Capture the cell that displays the provided text and extract its [x, y] central coordinate. 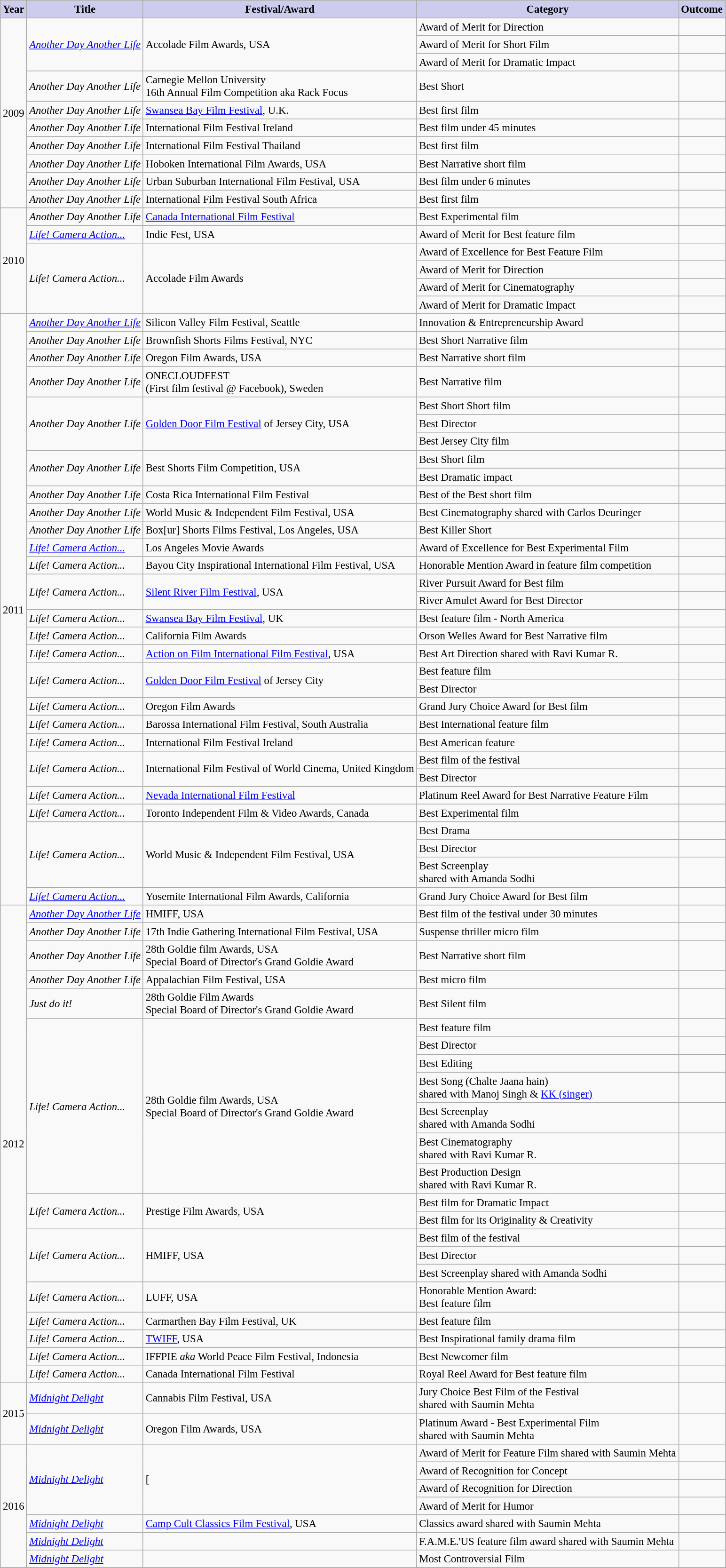
Best American feature [547, 742]
Best Editing [547, 1063]
Brownfish Shorts Films Festival, NYC [280, 341]
Barossa International Film Festival, South Australia [280, 724]
Best Short Short film [547, 406]
Award of Excellence for Best Experimental Film [547, 548]
Best Jersey City film [547, 442]
2015 [14, 1413]
Carnegie Mellon University16th Annual Film Competition aka Rack Focus [280, 87]
28th Goldie film Awards, USASpecial Board of Director's Grand Goldie Award [280, 1106]
Title [85, 9]
Year [14, 9]
2011 [14, 610]
Platinum Award - Best Experimental Film shared with Saumin Mehta [547, 1429]
28th Goldie film Awards, USA Special Board of Director's Grand Goldie Award [280, 956]
Golden Door Film Festival of Jersey City, USA [280, 423]
Festival/Award [280, 9]
Best film for its Originality & Creativity [547, 1220]
Best Short [547, 87]
Award of Merit for Humor [547, 1506]
Best Short Narrative film [547, 341]
Best of the Best short film [547, 494]
[ [280, 1479]
LUFF, USA [280, 1297]
TWIFF, USA [280, 1339]
Platinum Reel Award for Best Narrative Feature Film [547, 795]
Toronto Independent Film & Video Awards, Canada [280, 813]
F.A.M.E.'US feature film award shared with Saumin Mehta [547, 1541]
International Film Festival Thailand [280, 146]
Suspense thriller micro film [547, 932]
Most Controversial Film [547, 1559]
Best film of the festival under 30 minutes [547, 914]
Just do it! [85, 1004]
Oregon Film Awards [280, 707]
Best Shorts Film Competition, USA [280, 468]
International Film Festival South Africa [280, 199]
Silent River Film Festival, USA [280, 592]
Swansea Bay Film Festival, U.K. [280, 111]
Award of Recognition for Concept [547, 1471]
River Amulet Award for Best Director [547, 601]
Best Killer Short [547, 530]
Silicon Valley Film Festival, Seattle [280, 323]
Classics award shared with Saumin Mehta [547, 1524]
Best film for Dramatic Impact [547, 1202]
Appalachian Film Festival, USA [280, 980]
Best Song (Chalte Jaana hain)shared with Manoj Singh & KK (singer) [547, 1088]
Best feature film - North America [547, 619]
IFFPIE aka World Peace Film Festival, Indonesia [280, 1357]
ONECLOUDFEST(First film festival @ Facebook), Sweden [280, 382]
Best Dramatic impact [547, 477]
Award of Excellence for Best Feature Film [547, 252]
Action on Film International Film Festival, USA [280, 654]
Award of Merit for Cinematography [547, 287]
Honorable Mention Award:Best feature film [547, 1297]
Royal Reel Award for Best feature film [547, 1374]
17th Indie Gathering International Film Festival, USA [280, 932]
Bayou City Inspirational International Film Festival, USA [280, 565]
Swansea Bay Film Festival, UK [280, 619]
Jury Choice Best Film of the Festivalshared with Saumin Mehta [547, 1398]
Award of Merit for Short Film [547, 45]
Award of Recognition for Direction [547, 1488]
Best film under 6 minutes [547, 181]
Best International feature film [547, 724]
Best Silent film [547, 1004]
Best Inspirational family drama film [547, 1339]
Best Short film [547, 459]
Hoboken International Film Awards, USA [280, 164]
Golden Door Film Festival of Jersey City [280, 680]
Best Cinematography shared with Carlos Deuringer [547, 512]
Nevada International Film Festival [280, 795]
Best Art Direction shared with Ravi Kumar R. [547, 654]
Award of Merit for Best feature film [547, 234]
Best Production Design shared with Ravi Kumar R. [547, 1179]
Prestige Film Awards, USA [280, 1211]
Box[ur] Shorts Films Festival, Los Angeles, USA [280, 530]
Best Narrative film [547, 382]
Los Angeles Movie Awards [280, 548]
2009 [14, 113]
Yosemite International Film Awards, California [280, 896]
Costa Rica International Film Festival [280, 494]
Category [547, 9]
Best Drama [547, 831]
California Film Awards [280, 636]
2016 [14, 1505]
Urban Suburban International Film Festival, USA [280, 181]
Orson Welles Award for Best Narrative film [547, 636]
Innovation & Entrepreneurship Award [547, 323]
International Film Festival of World Cinema, United Kingdom [280, 769]
River Pursuit Award for Best film [547, 583]
2012 [14, 1144]
Outcome [702, 9]
28th Goldie Film Awards Special Board of Director's Grand Goldie Award [280, 1004]
Accolade Film Awards, USA [280, 45]
Best film under 45 minutes [547, 128]
Indie Fest, USA [280, 234]
Honorable Mention Award in feature film competition [547, 565]
2010 [14, 261]
Cannabis Film Festival, USA [280, 1398]
Camp Cult Classics Film Festival, USA [280, 1524]
Award of Merit for Feature Film shared with Saumin Mehta [547, 1453]
Best Cinematography shared with Ravi Kumar R. [547, 1148]
Accolade Film Awards [280, 279]
Best Newcomer film [547, 1357]
Carmarthen Bay Film Festival, UK [280, 1321]
Best micro film [547, 980]
